Return the (X, Y) coordinate for the center point of the cell that contains the specified text.  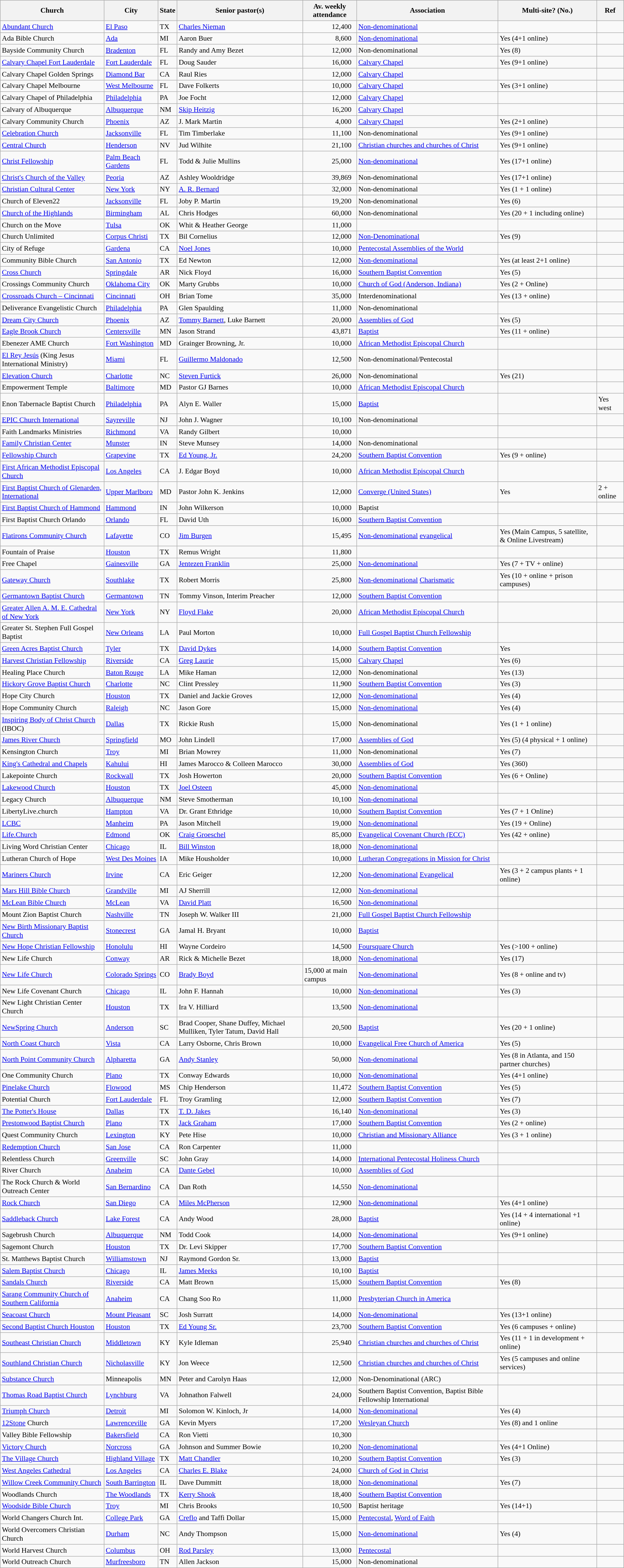
Free Chapel (52, 564)
Yes (2 + online) (547, 1123)
Grandville (131, 891)
Central Church (52, 145)
College Park (131, 1518)
Palm Beach Gardens (131, 161)
North Coast Church (52, 1044)
Noel Jones (240, 249)
Brad Cooper, Shane Duffey, Michael Mulliken, Tyler Tatum, David Hall (240, 1027)
Mike Housholder (240, 859)
Yes (5 campuses and online services) (547, 1363)
MO (168, 740)
Sandals Church (52, 1282)
Colorado Springs (131, 975)
Yes (14 + 4 international +1 online) (547, 1219)
Hope Community Church (52, 708)
Baptist heritage (427, 1506)
Bil Cornelius (240, 237)
Sagemont Church (52, 1247)
Yes (7 + TV + online) (547, 564)
Andy Thompson (240, 1534)
Miami (131, 360)
EPIC Church International (52, 420)
Pentecostal (427, 1550)
4,000 (329, 122)
Floyd Flake (240, 612)
10,300 (329, 1435)
Evangelical Free Church of America (427, 1044)
Todd Cook (240, 1235)
Lawrenceville (131, 1423)
Yes (360) (547, 764)
Peter and Carolyn Haas (240, 1379)
World Harvest Church (52, 1550)
16,200 (329, 110)
One Community Church (52, 1076)
Yes (2 + Online) (547, 284)
Yes (20 + 1 including online) (547, 213)
Legacy Church (52, 800)
Presbyterian Church in America (427, 1298)
Abundant Church (52, 27)
Skip Heitzig (240, 110)
San Jose (131, 1147)
25,940 (329, 1342)
Tommy Barnett, Luke Barnett (240, 320)
Raleigh (131, 708)
Middletown (131, 1342)
Johnathon Falwell (240, 1395)
Grainger Browning, Jr. (240, 344)
First African Methodist Episcopal Church (52, 471)
Columbus (131, 1550)
Willow Creek Community Church (52, 1482)
Randy and Amy Bezet (240, 51)
Yes (11 + online) (547, 332)
Second Baptist Church Houston (52, 1327)
Yes (6 campuses + online) (547, 1327)
Fellowship Church (52, 455)
A. R. Bernard (240, 189)
AJ Sherrill (240, 891)
Christian Cultural Center (52, 189)
Bradenton (131, 51)
11,472 (329, 1088)
Edmond (131, 835)
Yes (14+1) (547, 1506)
Greater Allen A. M. E. Cathedral of New York (52, 612)
Southeast Christian Church (52, 1342)
15,495 (329, 536)
Saddleback Church (52, 1219)
Gainesville (131, 564)
Murfreesboro (131, 1562)
North Point Community Church (52, 1059)
Baltimore (131, 388)
Raymond Gordon Sr. (240, 1259)
10,500 (329, 1506)
12,400 (329, 27)
15,000 at main campus (329, 975)
Charles Nieman (240, 27)
19,200 (329, 201)
Yes (Main Campus, 5 satellite, & Online Livestream) (547, 536)
San Bernardino (131, 1186)
Church of the Highlands (52, 213)
Jack Graham (240, 1123)
Ira V. Hilliard (240, 1007)
Calvary Chapel Fort Lauderdale (52, 62)
Johnson and Summer Bowie (240, 1447)
Hickory Grove Baptist Church (52, 684)
City (131, 11)
Mike Haman (240, 672)
Rod Parsley (240, 1550)
New Life Covenant Church (52, 991)
Chip Henderson (240, 1088)
17,200 (329, 1423)
85,000 (329, 835)
Yes (2+1 online) (547, 122)
World Changers Church Int. (52, 1518)
Andy Stanley (240, 1059)
20,500 (329, 1027)
City of Refuge (52, 249)
Ed Young Sr. (240, 1327)
Bill Winston (240, 847)
Yes (8 + online and tv) (547, 975)
Dan Roth (240, 1186)
Conway (131, 959)
Yes (21) (547, 376)
Joseph W. Walker III (240, 915)
Rock Church (52, 1203)
Steve Munsey (240, 443)
Nicholasville (131, 1363)
Non-denominational/Pentecostal (427, 360)
Yes (at least 2+1 online) (547, 261)
Lutheran Congregations in Mission for Christ (427, 859)
13,500 (329, 1007)
Gateway Church (52, 580)
Calvary Chapel Golden Springs (52, 74)
17,700 (329, 1247)
Irvine (131, 875)
Pentecostal, Word of Faith (427, 1518)
Stonecrest (131, 931)
Andy Wood (240, 1219)
Kahului (131, 764)
Church Unlimited (52, 237)
Pentecostal Assemblies of the World (427, 249)
Steve Smotherman (240, 800)
NV (168, 145)
Relentless Church (52, 1159)
Non-denominational Evangelical (427, 875)
Corpus Christi (131, 237)
16,140 (329, 1111)
Celebration Church (52, 133)
Whit & Heather George (240, 225)
Kevin Myers (240, 1423)
Evangelical Covenant Church (ECC) (427, 835)
John Gray (240, 1159)
John Lindell (240, 740)
Eagle Brook Church (52, 332)
25,800 (329, 580)
Ref (610, 11)
Bakersfield (131, 1435)
Yes (5) (4 physical + 1 online) (547, 740)
Sagebrush Church (52, 1235)
Yes (13) (547, 672)
Anderson (131, 1027)
West Des Moines (131, 859)
12Stone Church (52, 1423)
Creflo and Taffi Dollar (240, 1518)
Salem Baptist Church (52, 1271)
Norcross (131, 1447)
Jason Gore (240, 708)
World Overcomers Christian Church (52, 1534)
Sayreville (131, 420)
Victory Church (52, 1447)
Guillermo Maldonado (240, 360)
Empowerment Temple (52, 388)
Richmond (131, 432)
Yes (20 + 1 online) (547, 1027)
39,869 (329, 177)
Conway Edwards (240, 1076)
Ed Newton (240, 261)
Gardena (131, 249)
50,000 (329, 1059)
McLean Bible Church (52, 903)
Prestonwood Baptist Church (52, 1123)
St. Matthews Baptist Church (52, 1259)
Honolulu (131, 947)
Oklahoma City (131, 284)
Diamond Bar (131, 74)
NewSpring Church (52, 1027)
Springfield (131, 740)
Tulsa (131, 225)
Non-denominational Charismatic (427, 580)
Williamstown (131, 1259)
Hope City Church (52, 696)
Potential Church (52, 1100)
Crossroads Church – Cincinnati (52, 296)
James Meeks (240, 1271)
Munster (131, 443)
Yes (8) and 1 online (547, 1423)
State (168, 11)
2 + online (610, 492)
Craig Groeschel (240, 835)
Yes (3 + 1 online) (547, 1135)
Kensington Church (52, 752)
Dave Folkerts (240, 86)
San Antonio (131, 261)
Rickie Rush (240, 724)
Fountain of Praise (52, 552)
Larry Osborne, Chris Brown (240, 1044)
Yes (11 + 1 in development + online) (547, 1342)
11,100 (329, 133)
Foursquare Church (427, 947)
Calvary Chapel Melbourne (52, 86)
Baton Rouge (131, 672)
David Uth (240, 520)
New Orleans (131, 633)
Kerry Shook (240, 1494)
Tyler (131, 649)
MS (168, 1088)
Yes (13 + online) (547, 296)
Mount Pleasant (131, 1315)
Chang Soo Ro (240, 1298)
Hampton (131, 811)
Ron Vietti (240, 1435)
Church of Eleven22 (52, 201)
Alpharetta (131, 1059)
Harvest Christian Fellowship (52, 660)
Church of God in Christ (427, 1471)
Wayne Cordeiro (240, 947)
Yes (10 + online + prison campuses) (547, 580)
Fort Washington (131, 344)
Nick Floyd (240, 272)
Woodlands Church (52, 1494)
Mount Zion Baptist Church (52, 915)
Flatirons Community Church (52, 536)
Bayside Community Church (52, 51)
Non-Denominational (427, 237)
Yes (>100 + online) (547, 947)
Yes (8 in Atlanta, and 150 partner churches) (547, 1059)
45,000 (329, 788)
Av. weekly attendance (329, 11)
New Birth Missionary Baptist Church (52, 931)
Southlake (131, 580)
Upper Marlboro (131, 492)
James Marocco & Colleen Marocco (240, 764)
24,200 (329, 455)
El Paso (131, 27)
Church (52, 11)
David Platt (240, 903)
Vista (131, 1044)
Woodside Bible Church (52, 1506)
11,900 (329, 684)
Daniel and Jackie Groves (240, 696)
Church of God (Anderson, Indiana) (427, 284)
John F. Hannah (240, 991)
Southland Christian Church (52, 1363)
T. D. Jakes (240, 1111)
Inspiring Body of Christ Church (IBOC) (52, 724)
Dave Dummitt (240, 1482)
Raul Ries (240, 74)
J. Edgar Boyd (240, 471)
Lafayette (131, 536)
Centersville (131, 332)
Yes (3+1 online) (547, 86)
Lynchburg (131, 1395)
Nashville (131, 915)
Cross Church (52, 272)
21,100 (329, 145)
Flowood (131, 1088)
J. Mark Martin (240, 122)
26,000 (329, 376)
LCBC (52, 823)
Lutheran Church of Hope (52, 859)
The Potter's House (52, 1111)
West Angeles Cathedral (52, 1471)
Yes (13+1 online) (547, 1315)
Lakewood Church (52, 788)
Jim Burgen (240, 536)
Germantown Baptist Church (52, 596)
Paul Morton (240, 633)
King's Cathedral and Chapels (52, 764)
12,900 (329, 1203)
Henderson (131, 145)
Cincinnati (131, 296)
Elevation Church (52, 376)
Calvary Community Church (52, 122)
IA (168, 859)
Yes (42 + online) (547, 835)
Lakepointe Church (52, 776)
Joel Osteen (240, 788)
Lake Forest (131, 1219)
Tim Timberlake (240, 133)
River Church (52, 1171)
Southern Baptist Convention, Baptist Bible Fellowship International (427, 1395)
AL (168, 213)
Calvary Chapel of Philadelphia (52, 98)
Valley Bible Fellowship (52, 1435)
International Pentecostal Holiness Church (427, 1159)
Jud Wilhite (240, 145)
Jason Strand (240, 332)
Ron Carpenter (240, 1147)
Chris Hodges (240, 213)
Association (427, 11)
Glen Spaulding (240, 308)
Yes (7 + 1 Online) (547, 811)
Chris Brooks (240, 1506)
The Village Church (52, 1459)
Dream City Church (52, 320)
Non-denominational evangelical (427, 536)
John Wilkerson (240, 508)
Matt Chandler (240, 1459)
21,000 (329, 915)
Christ Fellowship (52, 161)
Jentezen Franklin (240, 564)
Durham (131, 1534)
Hammond (131, 508)
Clint Pressley (240, 684)
Todd & Julie Mullins (240, 161)
Dante Gebel (240, 1171)
South Barrington (131, 1482)
San Diego (131, 1203)
Enon Tabernacle Baptist Church (52, 403)
Matt Brown (240, 1282)
14,550 (329, 1186)
32,000 (329, 189)
Yes (9 + online) (547, 455)
Healing Place Church (52, 672)
Wesleyan Church (427, 1423)
35,000 (329, 296)
12,200 (329, 875)
Allen Jackson (240, 1562)
Deliverance Evangelistic Church (52, 308)
Minneapolis (131, 1379)
11,800 (329, 552)
John J. Wagner (240, 420)
23,700 (329, 1327)
The Rock Church & World Outreach Center (52, 1186)
Seacoast Church (52, 1315)
Thomas Road Baptist Church (52, 1395)
Troy Gramling (240, 1100)
Kyle Idleman (240, 1342)
Greater St. Stephen Full Gospel Baptist (52, 633)
Redemption Church (52, 1147)
Ed Young, Jr. (240, 455)
Miles McPherson (240, 1203)
Grapevine (131, 455)
16,500 (329, 903)
14,500 (329, 947)
Aaron Buer (240, 39)
David Dykes (240, 649)
8,600 (329, 39)
Christ's Church of the Valley (52, 177)
Randy Gilbert (240, 432)
Tommy Vinson, Interim Preacher (240, 596)
Germantown (131, 596)
Orlando (131, 520)
Community Bible Church (52, 261)
Joby P. Martin (240, 201)
Dr. Levi Skipper (240, 1247)
19,000 (329, 823)
Pastor GJ Barnes (240, 388)
Highland Village (131, 1459)
Charles E. Blake (240, 1471)
Josh Howerton (240, 776)
Birmingham (131, 213)
World Outreach Church (52, 1562)
West Melbourne (131, 86)
Interdenominational (427, 296)
Eric Geiger (240, 875)
LibertyLive.church (52, 811)
Doug Sauder (240, 62)
Multi-site? (No.) (547, 11)
28,000 (329, 1219)
Church on the Move (52, 225)
Family Christian Center (52, 443)
Manheim (131, 823)
Greenville (131, 1159)
Brady Boyd (240, 975)
Yes (3 + 2 campus plants + 1 online) (547, 875)
Lexington (131, 1135)
Joe Focht (240, 98)
Greg Laurie (240, 660)
New Hope Christian Fellowship (52, 947)
Steven Furtick (240, 376)
Peoria (131, 177)
Rockwall (131, 776)
Jon Weece (240, 1363)
Yes (4+1 Online) (547, 1447)
Yes (9) (547, 237)
Christian and Missionary Alliance (427, 1135)
Calvary of Albuquerque (52, 110)
Alyn E. Waller (240, 403)
Quest Community Church (52, 1135)
Ebenezer AME Church (52, 344)
Sarang Community Church of Southern California (52, 1298)
Ada Bible Church (52, 39)
Mariners Church (52, 875)
El Rey Jesús (King Jesus International Ministry) (52, 360)
Springdale (131, 272)
Life.Church (52, 835)
Solomon W. Kinloch, Jr (240, 1411)
First Baptist Church of Glenarden, International (52, 492)
Yes (17) (547, 959)
Yes (6 + Online) (547, 776)
Ada (131, 39)
18,400 (329, 1494)
First Baptist Church Orlando (52, 520)
Remus Wright (240, 552)
Josh Surratt (240, 1315)
Pinelake Church (52, 1088)
Ashley Wooldridge (240, 177)
30,000 (329, 764)
Jamal H. Bryant (240, 931)
Substance Church (52, 1379)
Living Word Christian Center (52, 847)
Green Acres Baptist Church (52, 649)
Robert Morris (240, 580)
Mars Hill Bible Church (52, 891)
Pete Hise (240, 1135)
Brian Mowrey (240, 752)
Brian Tome (240, 296)
Faith Landmarks Ministries (52, 432)
James River Church (52, 740)
Crossings Community Church (52, 284)
Dr. Grant Ethridge (240, 811)
Pastor John K. Jenkins (240, 492)
Yes west (610, 403)
43,871 (329, 332)
Detroit (131, 1411)
Converge (United States) (427, 492)
Yes (19 + Online) (547, 823)
First Baptist Church of Hammond (52, 508)
60,000 (329, 213)
McLean (131, 903)
The Woodlands (131, 1494)
Non-Denominational (ARC) (427, 1379)
Triumph Church (52, 1411)
Senior pastor(s) (240, 11)
Jason Mitchell (240, 823)
Marty Grubbs (240, 284)
New Light Christian Center Church (52, 1007)
Rick & Michelle Bezet (240, 959)
